Determine the [x, y] coordinate at the center of the cell enclosing the given text.  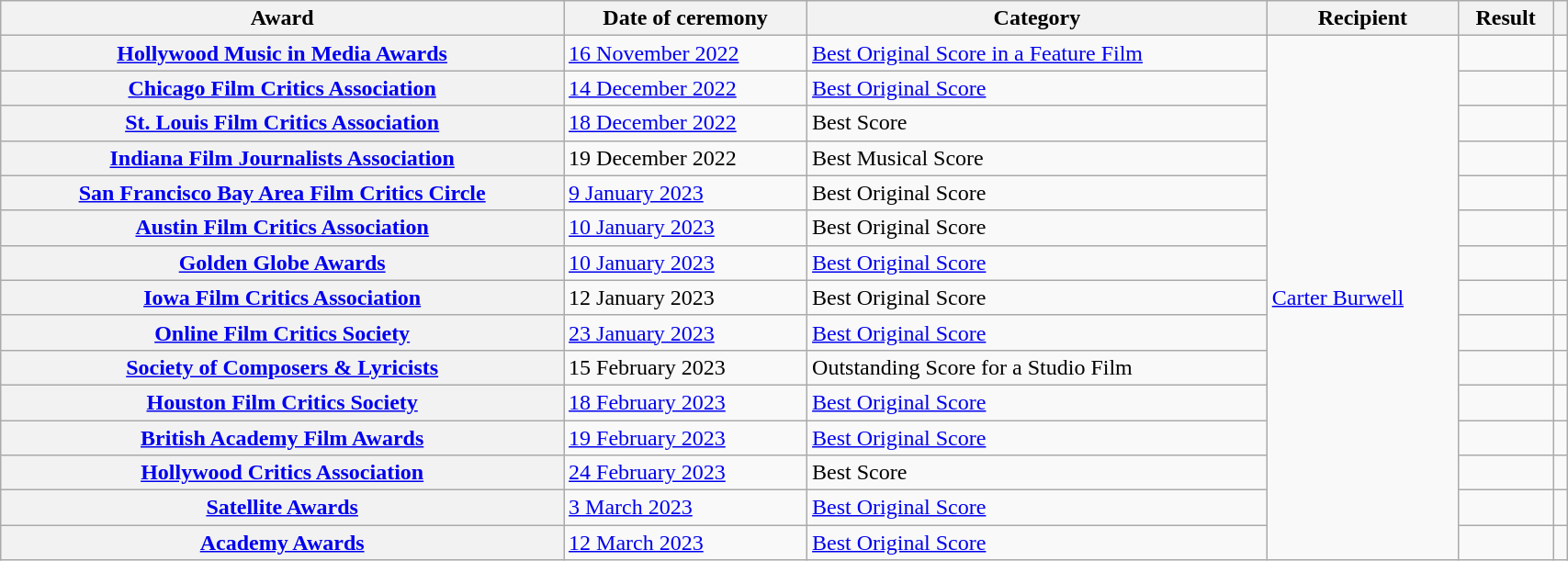
19 December 2022 [685, 158]
Recipient [1362, 18]
Society of Composers & Lyricists [283, 367]
Category [1038, 18]
18 December 2022 [685, 123]
Golden Globe Awards [283, 263]
Best Original Score in a Feature Film [1038, 53]
Hollywood Critics Association [283, 473]
23 January 2023 [685, 332]
British Academy Film Awards [283, 438]
24 February 2023 [685, 473]
Houston Film Critics Society [283, 402]
15 February 2023 [685, 367]
St. Louis Film Critics Association [283, 123]
12 March 2023 [685, 543]
9 January 2023 [685, 193]
Result [1506, 18]
Hollywood Music in Media Awards [283, 53]
Best Musical Score [1038, 158]
Academy Awards [283, 543]
San Francisco Bay Area Film Critics Circle [283, 193]
Outstanding Score for a Studio Film [1038, 367]
Austin Film Critics Association [283, 228]
Indiana Film Journalists Association [283, 158]
Satellite Awards [283, 508]
14 December 2022 [685, 88]
Chicago Film Critics Association [283, 88]
16 November 2022 [685, 53]
Online Film Critics Society [283, 332]
12 January 2023 [685, 297]
3 March 2023 [685, 508]
Date of ceremony [685, 18]
Iowa Film Critics Association [283, 297]
Carter Burwell [1362, 297]
Award [283, 18]
19 February 2023 [685, 438]
18 February 2023 [685, 402]
